Return the [x, y] coordinate for the center point of the cell that contains the specified text.  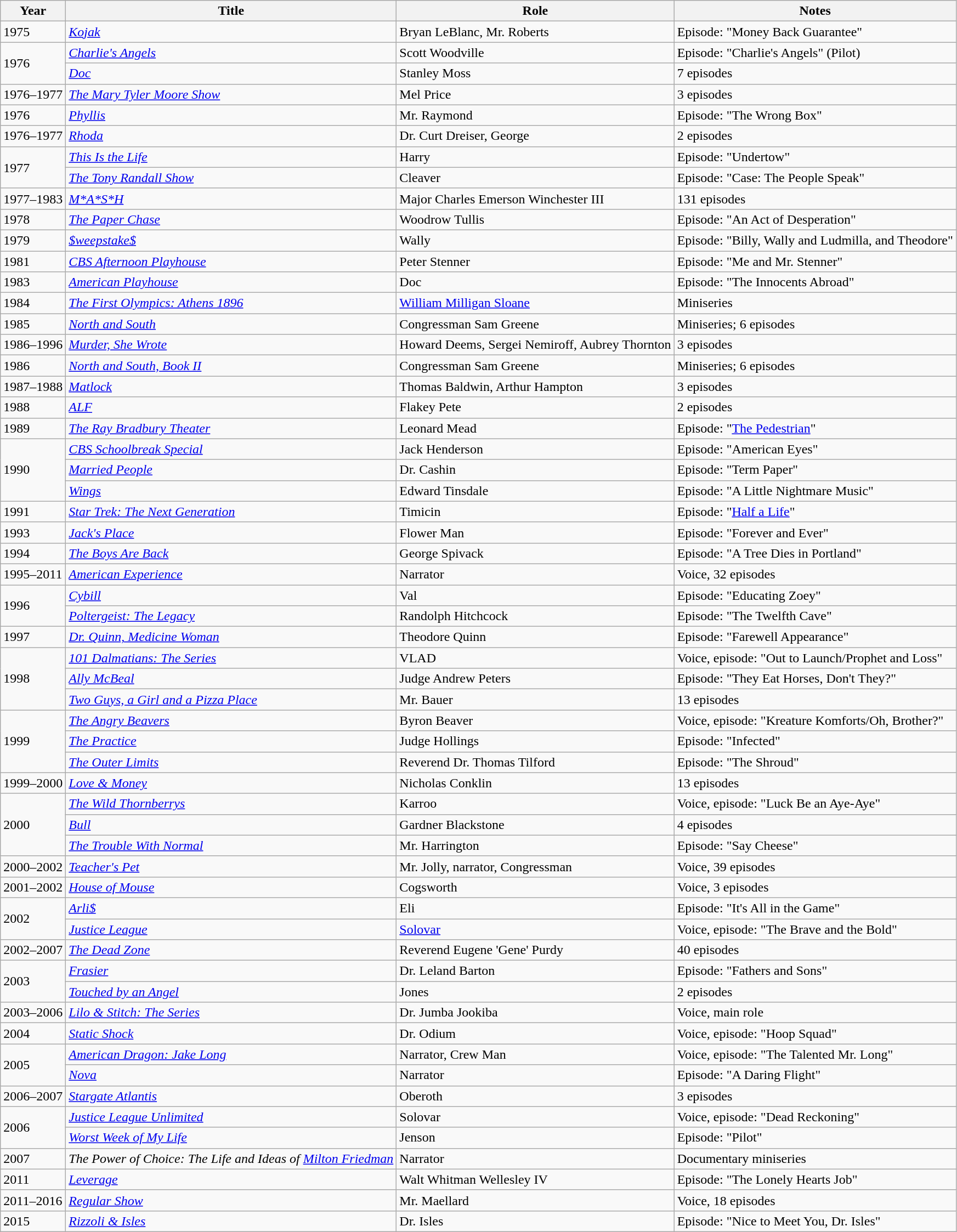
Wings [231, 491]
Ally McBeal [231, 679]
Cogsworth [535, 887]
Dr. Quinn, Medicine Woman [231, 637]
The Mary Tyler Moore Show [231, 94]
Regular Show [231, 1200]
Reverend Eugene 'Gene' Purdy [535, 950]
Episode: "Infected" [815, 741]
Episode: "Pilot" [815, 1138]
Love & Money [231, 783]
House of Mouse [231, 887]
The Ray Bradbury Theater [231, 428]
1994 [33, 553]
4 episodes [815, 825]
CBS Schoolbreak Special [231, 449]
Episode: "They Eat Horses, Don't They?" [815, 679]
The Boys Are Back [231, 553]
Murder, She Wrote [231, 345]
Episode: "Farewell Appearance" [815, 637]
Voice, 32 episodes [815, 574]
1986 [33, 366]
Poltergeist: The Legacy [231, 616]
Val [535, 595]
Judge Hollings [535, 741]
Theodore Quinn [535, 637]
American Experience [231, 574]
Episode: "A Daring Flight" [815, 1075]
The Dead Zone [231, 950]
The First Olympics: Athens 1896 [231, 303]
1977–1983 [33, 198]
1979 [33, 240]
The Angry Beavers [231, 720]
1978 [33, 219]
131 episodes [815, 198]
North and South [231, 324]
Episode: "Half a Life" [815, 512]
Episode: "The Pedestrian" [815, 428]
Episode: "Money Back Guarantee" [815, 32]
The Tony Randall Show [231, 178]
Oberoth [535, 1096]
Mr. Bauer [535, 700]
Episode: "It's All in the Game" [815, 908]
Two Guys, a Girl and a Pizza Place [231, 700]
Mr. Raymond [535, 115]
2006–2007 [33, 1096]
Episode: "Me and Mr. Stenner" [815, 262]
Voice, episode: "The Brave and the Bold" [815, 929]
Scott Woodville [535, 53]
1999–2000 [33, 783]
40 episodes [815, 950]
Justice League Unlimited [231, 1117]
Stanley Moss [535, 73]
2000 [33, 825]
Episode: "Nice to Meet You, Dr. Isles" [815, 1221]
Bryan LeBlanc, Mr. Roberts [535, 32]
1975 [33, 32]
Year [33, 11]
Howard Deems, Sergei Nemiroff, Aubrey Thornton [535, 345]
2007 [33, 1159]
Timicin [535, 512]
North and South, Book II [231, 366]
Episode: "The Wrong Box" [815, 115]
Randolph Hitchcock [535, 616]
2000–2002 [33, 866]
Karroo [535, 804]
1981 [33, 262]
Dr. Cashin [535, 470]
American Playhouse [231, 282]
Voice, episode: "Hoop Squad" [815, 1034]
The Paper Chase [231, 219]
Episode: "Educating Zoey" [815, 595]
Flower Man [535, 532]
Thomas Baldwin, Arthur Hampton [535, 387]
The Trouble With Normal [231, 845]
1987–1988 [33, 387]
1999 [33, 741]
Mr. Jolly, narrator, Congressman [535, 866]
The Practice [231, 741]
2005 [33, 1065]
Voice, episode: "Kreature Komforts/Oh, Brother?" [815, 720]
Charlie's Angels [231, 53]
2003–2006 [33, 1013]
Voice, main role [815, 1013]
Leonard Mead [535, 428]
2011–2016 [33, 1200]
2015 [33, 1221]
Wally [535, 240]
Episode: "A Little Nightmare Music" [815, 491]
Voice, episode: "Out to Launch/Prophet and Loss" [815, 658]
1993 [33, 532]
Flakey Pete [535, 407]
George Spivack [535, 553]
Episode: "Billy, Wally and Ludmilla, and Theodore" [815, 240]
Married People [231, 470]
CBS Afternoon Playhouse [231, 262]
Episode: "The Lonely Hearts Job" [815, 1179]
Dr. Jumba Jookiba [535, 1013]
101 Dalmatians: The Series [231, 658]
2004 [33, 1034]
Episode: "The Shroud" [815, 762]
Episode: "Case: The People Speak" [815, 178]
2002 [33, 918]
Touched by an Angel [231, 992]
1998 [33, 679]
Harry [535, 157]
1997 [33, 637]
Nicholas Conklin [535, 783]
Star Trek: The Next Generation [231, 512]
Voice, 3 episodes [815, 887]
Jenson [535, 1138]
Mr. Maellard [535, 1200]
Byron Beaver [535, 720]
Mel Price [535, 94]
Edward Tinsdale [535, 491]
Reverend Dr. Thomas Tilford [535, 762]
Episode: "A Tree Dies in Portland" [815, 553]
Rizzoli & Isles [231, 1221]
William Milligan Sloane [535, 303]
1991 [33, 512]
2002–2007 [33, 950]
Episode: "American Eyes" [815, 449]
Dr. Leland Barton [535, 971]
Dr. Isles [535, 1221]
Worst Week of My Life [231, 1138]
Role [535, 11]
Static Shock [231, 1034]
Narrator, Crew Man [535, 1054]
Woodrow Tullis [535, 219]
Episode: "The Innocents Abroad" [815, 282]
1986–1996 [33, 345]
The Power of Choice: The Life and Ideas of Milton Friedman [231, 1159]
2011 [33, 1179]
Jack's Place [231, 532]
Dr. Curt Dreiser, George [535, 136]
The Outer Limits [231, 762]
Teacher's Pet [231, 866]
Episode: "Fathers and Sons" [815, 971]
2006 [33, 1127]
Title [231, 11]
Episode: "Term Paper" [815, 470]
Episode: "The Twelfth Cave" [815, 616]
1984 [33, 303]
7 episodes [815, 73]
Phyllis [231, 115]
Episode: "An Act of Desperation" [815, 219]
Cybill [231, 595]
Justice League [231, 929]
Episode: "Say Cheese" [815, 845]
Episode: "Forever and Ever" [815, 532]
Frasier [231, 971]
1977 [33, 167]
Episode: "Undertow" [815, 157]
This Is the Life [231, 157]
1989 [33, 428]
Notes [815, 11]
Kojak [231, 32]
Voice, episode: "Dead Reckoning" [815, 1117]
$weepstake$ [231, 240]
1983 [33, 282]
Judge Andrew Peters [535, 679]
Mr. Harrington [535, 845]
Rhoda [231, 136]
1988 [33, 407]
Arli$ [231, 908]
Gardner Blackstone [535, 825]
Voice, episode: "The Talented Mr. Long" [815, 1054]
Bull [231, 825]
Eli [535, 908]
Lilo & Stitch: The Series [231, 1013]
Jack Henderson [535, 449]
Nova [231, 1075]
Matlock [231, 387]
ALF [231, 407]
Documentary miniseries [815, 1159]
Leverage [231, 1179]
Voice, 39 episodes [815, 866]
Cleaver [535, 178]
2003 [33, 981]
The Wild Thornberrys [231, 804]
Peter Stenner [535, 262]
1996 [33, 605]
Stargate Atlantis [231, 1096]
1990 [33, 470]
Voice, episode: "Luck Be an Aye-Aye" [815, 804]
VLAD [535, 658]
2001–2002 [33, 887]
Walt Whitman Wellesley IV [535, 1179]
M*A*S*H [231, 198]
1995–2011 [33, 574]
Dr. Odium [535, 1034]
Jones [535, 992]
Episode: "Charlie's Angels" (Pilot) [815, 53]
Voice, 18 episodes [815, 1200]
1985 [33, 324]
Miniseries [815, 303]
American Dragon: Jake Long [231, 1054]
Major Charles Emerson Winchester III [535, 198]
